Identify which cell holds the provided text, then report its (X, Y) central coordinate. 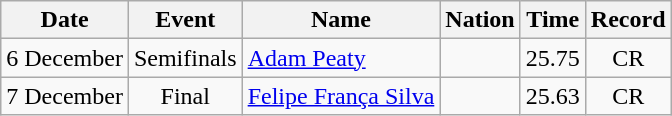
Date (65, 20)
Semifinals (185, 58)
Time (552, 20)
Name (341, 20)
Event (185, 20)
25.75 (552, 58)
Adam Peaty (341, 58)
7 December (65, 96)
Felipe França Silva (341, 96)
Nation (480, 20)
Final (185, 96)
25.63 (552, 96)
6 December (65, 58)
Record (628, 20)
